Return the [x, y] coordinate for the center point of the cell that contains the specified text.  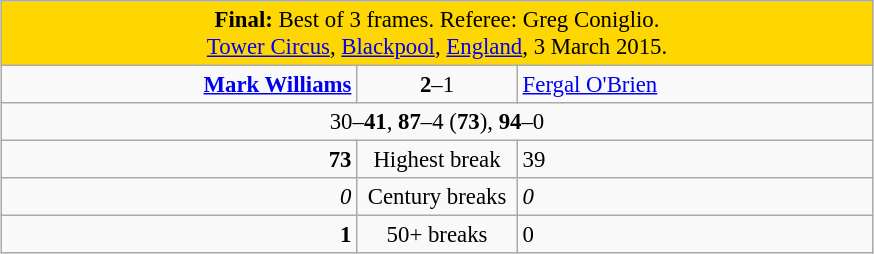
30–41, 87–4 (73), 94–0 [437, 122]
1 [179, 235]
Final: Best of 3 frames. Referee: Greg Coniglio.Tower Circus, Blackpool, England, 3 March 2015. [437, 34]
Century breaks [438, 197]
73 [179, 160]
Fergal O'Brien [695, 85]
2–1 [438, 85]
Mark Williams [179, 85]
Highest break [438, 160]
39 [695, 160]
50+ breaks [438, 235]
